Provide the [x, y] coordinate of the cell's center where the given text is located.  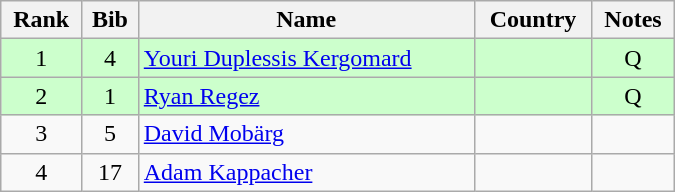
Ryan Regez [306, 96]
David Mobärg [306, 134]
Notes [633, 20]
17 [110, 172]
5 [110, 134]
Name [306, 20]
Youri Duplessis Kergomard [306, 58]
Rank [42, 20]
Country [533, 20]
Bib [110, 20]
Adam Kappacher [306, 172]
3 [42, 134]
2 [42, 96]
